From the cell containing the given text, extract its center point as [x, y] coordinate. 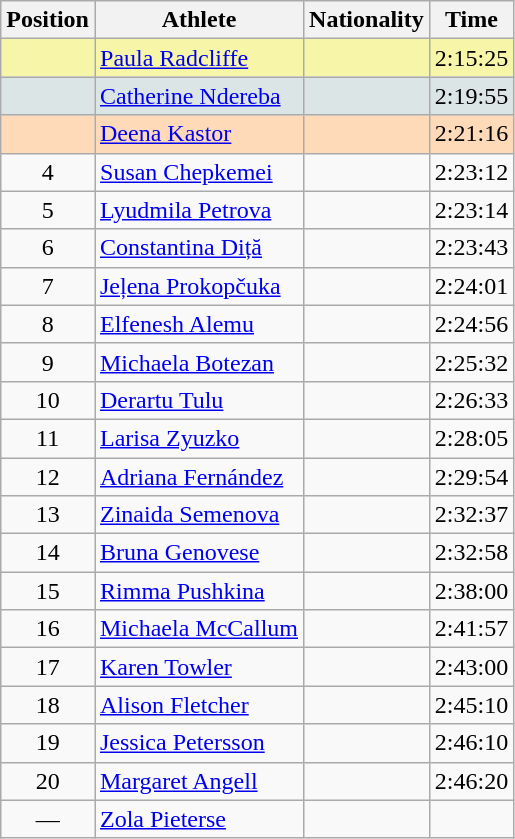
Larisa Zyuzko [198, 438]
2:24:01 [471, 286]
2:23:43 [471, 248]
2:45:10 [471, 705]
Derartu Tulu [198, 400]
13 [48, 515]
19 [48, 743]
8 [48, 324]
Margaret Angell [198, 781]
15 [48, 591]
Rimma Pushkina [198, 591]
Bruna Genovese [198, 553]
Jeļena Prokopčuka [198, 286]
Elfenesh Alemu [198, 324]
Deena Kastor [198, 134]
7 [48, 286]
2:28:05 [471, 438]
Catherine Ndereba [198, 96]
4 [48, 172]
Zola Pieterse [198, 819]
17 [48, 667]
2:38:00 [471, 591]
Karen Towler [198, 667]
Constantina Diță [198, 248]
— [48, 819]
2:25:32 [471, 362]
10 [48, 400]
6 [48, 248]
2:19:55 [471, 96]
Zinaida Semenova [198, 515]
2:23:14 [471, 210]
2:32:58 [471, 553]
2:23:12 [471, 172]
Athlete [198, 20]
12 [48, 477]
2:41:57 [471, 629]
2:24:56 [471, 324]
18 [48, 705]
Lyudmila Petrova [198, 210]
Michaela McCallum [198, 629]
Alison Fletcher [198, 705]
2:21:16 [471, 134]
2:46:20 [471, 781]
14 [48, 553]
2:32:37 [471, 515]
2:46:10 [471, 743]
9 [48, 362]
20 [48, 781]
Adriana Fernández [198, 477]
11 [48, 438]
Nationality [367, 20]
2:29:54 [471, 477]
Jessica Petersson [198, 743]
16 [48, 629]
2:26:33 [471, 400]
2:15:25 [471, 58]
5 [48, 210]
Time [471, 20]
Position [48, 20]
Paula Radcliffe [198, 58]
Susan Chepkemei [198, 172]
2:43:00 [471, 667]
Michaela Botezan [198, 362]
